Find where the given text appears and provide that cell's center as [X, Y] coordinate. 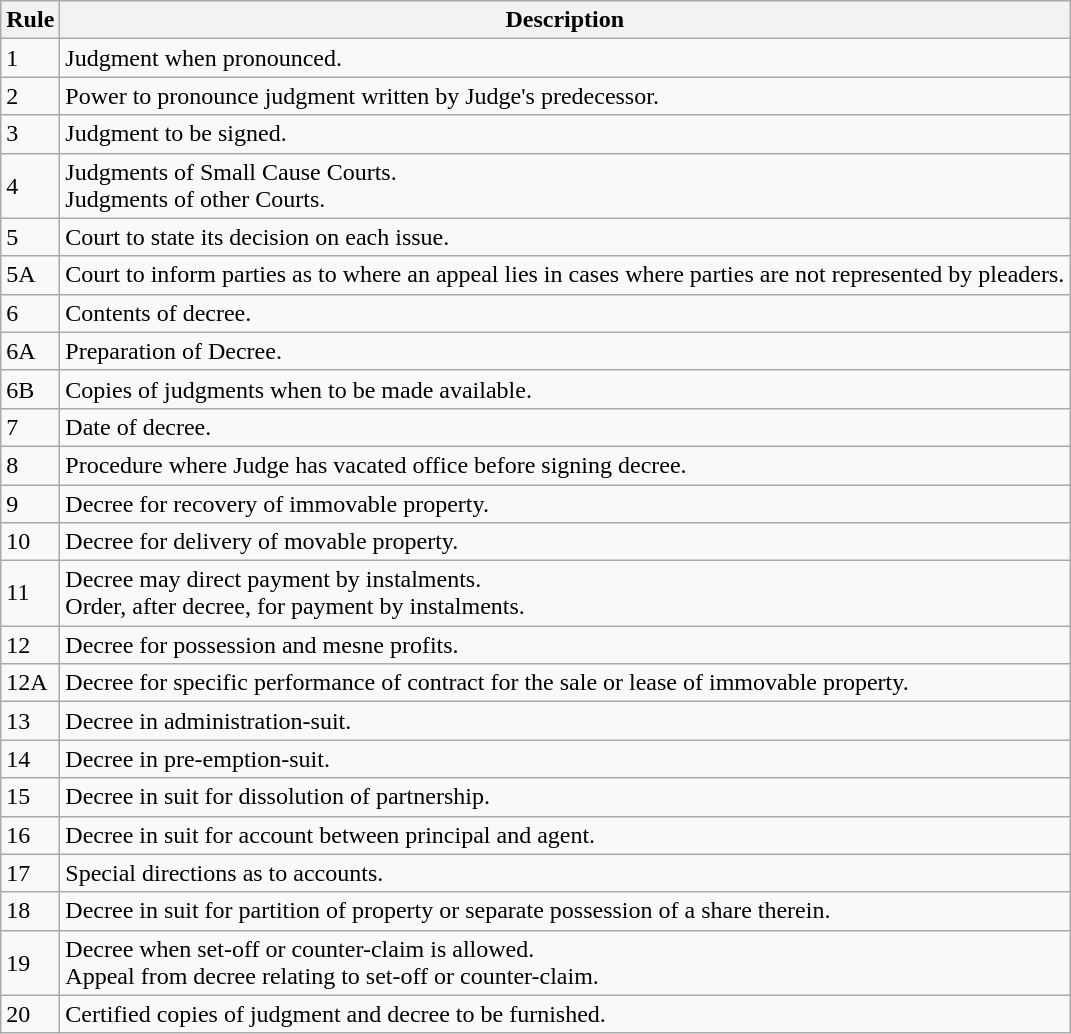
6B [30, 389]
Judgments of Small Cause Courts.Judgments of other Courts. [565, 186]
12 [30, 645]
Judgment to be signed. [565, 134]
Special directions as to accounts. [565, 873]
Decree for specific performance of contract for the sale or lease of immovable property. [565, 683]
Procedure where Judge has vacated office before signing decree. [565, 465]
Certified copies of judgment and decree to be furnished. [565, 1014]
6 [30, 313]
Contents of decree. [565, 313]
15 [30, 797]
Rule [30, 20]
Court to inform parties as to where an appeal lies in cases where parties are not represented by pleaders. [565, 275]
12A [30, 683]
Decree in suit for partition of property or separate possession of a share therein. [565, 911]
11 [30, 594]
Copies of judgments when to be made available. [565, 389]
Decree in suit for account between principal and agent. [565, 835]
14 [30, 759]
Decree in administration-suit. [565, 721]
Decree for delivery of movable property. [565, 542]
1 [30, 58]
8 [30, 465]
Decree may direct payment by instalments.Order, after decree, for payment by instalments. [565, 594]
5A [30, 275]
7 [30, 427]
5 [30, 237]
10 [30, 542]
13 [30, 721]
Court to state its decision on each issue. [565, 237]
17 [30, 873]
Preparation of Decree. [565, 351]
9 [30, 503]
Decree in pre-emption-suit. [565, 759]
4 [30, 186]
16 [30, 835]
3 [30, 134]
Decree when set-off or counter-claim is allowed.Appeal from decree relating to set-off or counter-claim. [565, 962]
Decree for recovery of immovable property. [565, 503]
Description [565, 20]
Power to pronounce judgment written by Judge's predecessor. [565, 96]
20 [30, 1014]
Decree in suit for dissolution of partnership. [565, 797]
Date of decree. [565, 427]
Decree for possession and mesne profits. [565, 645]
19 [30, 962]
2 [30, 96]
Judgment when pronounced. [565, 58]
18 [30, 911]
6A [30, 351]
